For the text-containing cell, return its midpoint in [x, y] coordinate format. 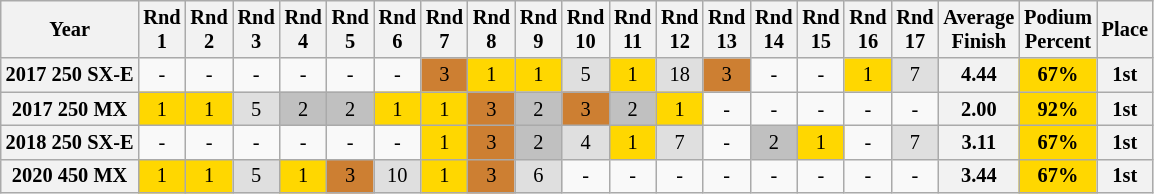
4 [586, 142]
2.00 [980, 109]
Place [1125, 29]
Rnd16 [868, 29]
Rnd12 [680, 29]
2017 250 SX-E [70, 75]
18 [680, 75]
Rnd1 [162, 29]
PodiumPercent [1058, 29]
Rnd17 [914, 29]
Rnd3 [256, 29]
Rnd5 [350, 29]
Rnd7 [444, 29]
Rnd13 [726, 29]
3.44 [980, 176]
Rnd10 [586, 29]
4.44 [980, 75]
Rnd9 [538, 29]
10 [398, 176]
2018 250 SX-E [70, 142]
Rnd11 [632, 29]
6 [538, 176]
3.11 [980, 142]
Rnd2 [210, 29]
Year [70, 29]
Rnd4 [304, 29]
Rnd8 [492, 29]
Rnd15 [820, 29]
Rnd6 [398, 29]
2017 250 MX [70, 109]
Rnd14 [774, 29]
2020 450 MX [70, 176]
AverageFinish [980, 29]
92% [1058, 109]
